Detect which cell encompasses the target text, then output its (x, y) center coordinate. 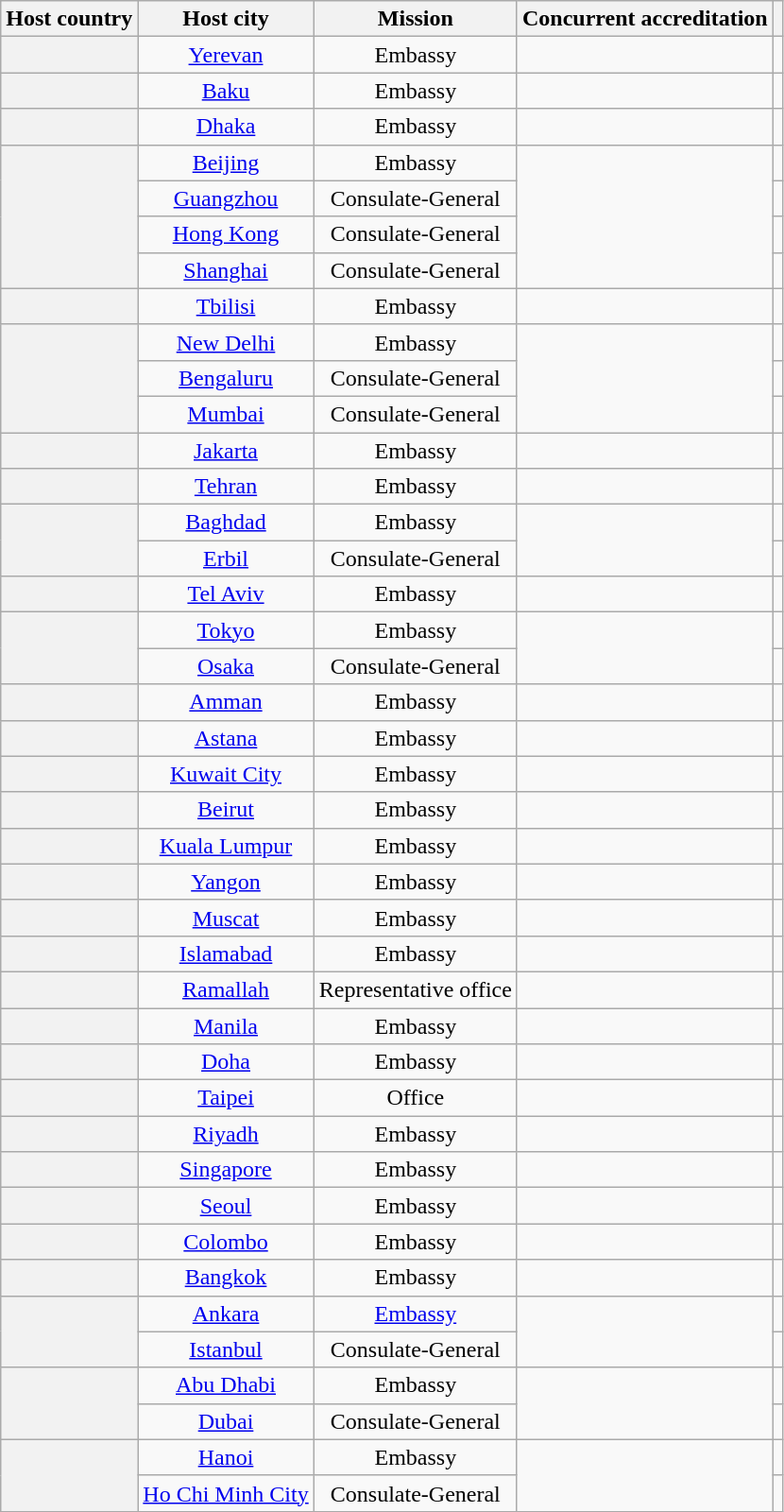
Dubai (226, 1421)
Taipei (226, 1098)
Beijing (226, 163)
Office (416, 1098)
Seoul (226, 1206)
Yerevan (226, 55)
Ho Chi Minh City (226, 1493)
Doha (226, 1062)
Colombo (226, 1242)
Tehran (226, 487)
Bangkok (226, 1278)
Host country (70, 19)
Istanbul (226, 1349)
Kuala Lumpur (226, 846)
Guangzhou (226, 198)
Concurrent accreditation (644, 19)
Manila (226, 1025)
Mission (416, 19)
Muscat (226, 918)
Erbil (226, 558)
Hong Kong (226, 234)
Singapore (226, 1170)
Host city (226, 19)
Hanoi (226, 1457)
Jakarta (226, 451)
Baghdad (226, 523)
Tel Aviv (226, 594)
Amman (226, 702)
Dhaka (226, 127)
Tokyo (226, 630)
Bengaluru (226, 378)
Representative office (416, 989)
Abu Dhabi (226, 1385)
Osaka (226, 666)
Mumbai (226, 414)
Ramallah (226, 989)
Baku (226, 91)
Tbilisi (226, 306)
New Delhi (226, 342)
Yangon (226, 882)
Beirut (226, 810)
Ankara (226, 1314)
Riyadh (226, 1134)
Kuwait City (226, 774)
Astana (226, 738)
Islamabad (226, 954)
Shanghai (226, 270)
